Pinpoint the cell where the given text exists, returning its (X, Y) midpoint coordinate. 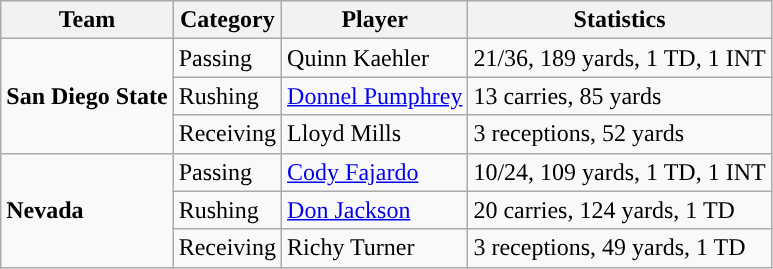
San Diego State (87, 96)
Don Jackson (375, 210)
Category (227, 20)
Cody Fajardo (375, 172)
13 carries, 85 yards (620, 96)
3 receptions, 49 yards, 1 TD (620, 248)
20 carries, 124 yards, 1 TD (620, 210)
Nevada (87, 210)
3 receptions, 52 yards (620, 134)
21/36, 189 yards, 1 TD, 1 INT (620, 58)
Player (375, 20)
Team (87, 20)
Lloyd Mills (375, 134)
Richy Turner (375, 248)
10/24, 109 yards, 1 TD, 1 INT (620, 172)
Donnel Pumphrey (375, 96)
Quinn Kaehler (375, 58)
Statistics (620, 20)
